Determine the (X, Y) coordinate at the center of the cell enclosing the given text.  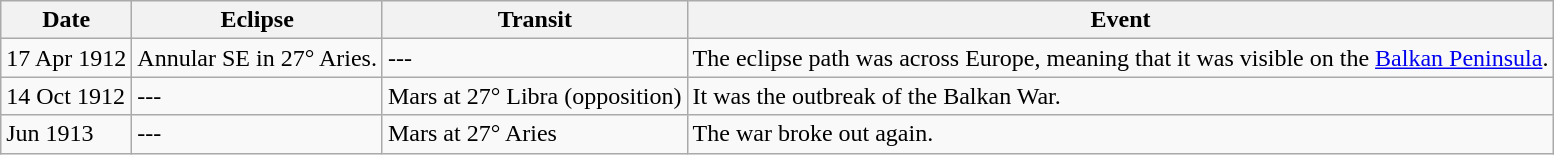
It was the outbreak of the Balkan War. (1120, 96)
Mars at 27° Aries (534, 134)
17 Apr 1912 (66, 58)
The eclipse path was across Europe, meaning that it was visible on the Balkan Peninsula. (1120, 58)
Transit (534, 20)
The war broke out again. (1120, 134)
Jun 1913 (66, 134)
Annular SE in 27° Aries. (258, 58)
Event (1120, 20)
Eclipse (258, 20)
Date (66, 20)
14 Oct 1912 (66, 96)
Mars at 27° Libra (opposition) (534, 96)
